For the text-containing cell, return its midpoint in [x, y] coordinate format. 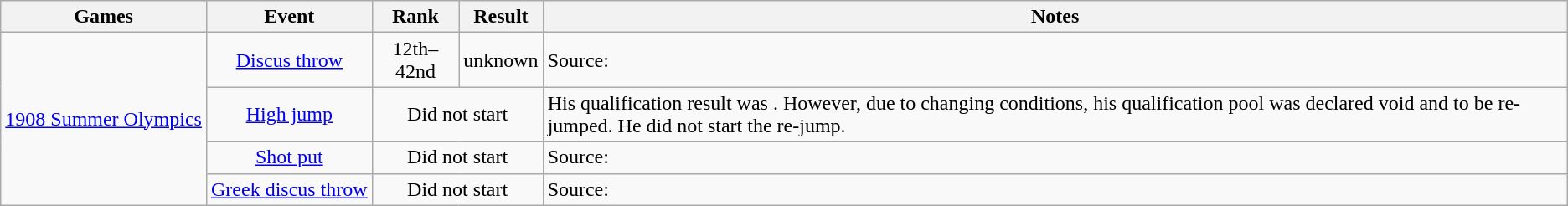
Greek discus throw [289, 189]
Shot put [289, 157]
Games [104, 17]
Result [501, 17]
12th–42nd [415, 60]
High jump [289, 114]
1908 Summer Olympics [104, 119]
Event [289, 17]
Notes [1055, 17]
Discus throw [289, 60]
unknown [501, 60]
Rank [415, 17]
